Identify which cell holds the provided text, then report its [X, Y] central coordinate. 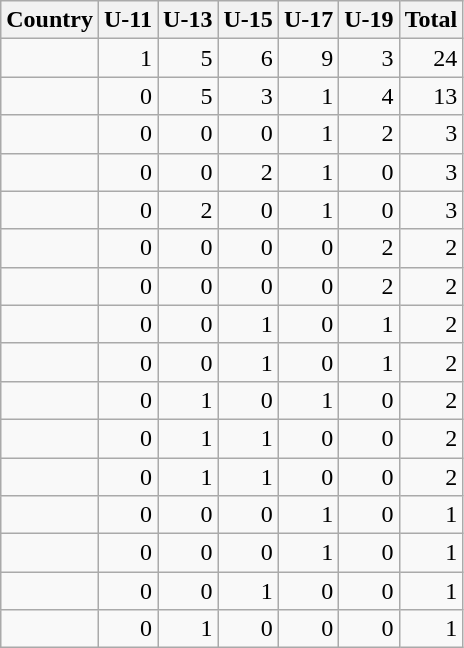
6 [248, 58]
4 [369, 96]
U-15 [248, 20]
U-19 [369, 20]
U-11 [128, 20]
U-17 [308, 20]
13 [431, 96]
U-13 [188, 20]
Total [431, 20]
9 [308, 58]
24 [431, 58]
Country [50, 20]
